Return the (x, y) coordinate for the center point of the cell that contains the specified text.  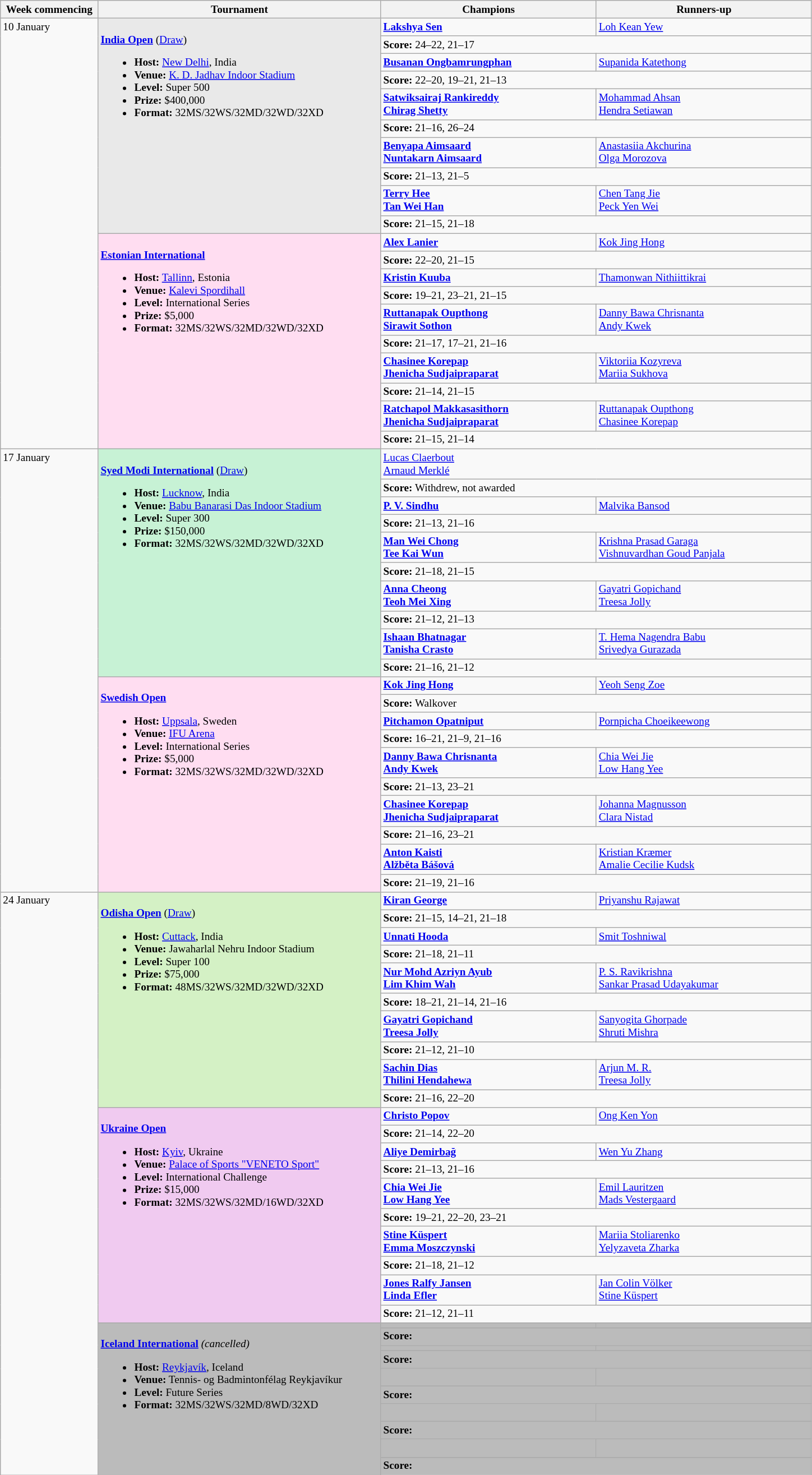
Ishaan Bhatnagar Tanisha Crasto (488, 644)
Score: 21–16, 23–21 (596, 835)
Week commencing (49, 10)
Ukraine OpenHost: Kyiv, UkraineVenue: Palace of Sports "VENETO Sport"Level: International ChallengePrize: $15,000Format: 32MS/32WS/32MD/16WD/32XD (239, 1215)
10 January (49, 233)
Busanan Ongbamrungphan (488, 62)
Sanyogita Ghorpade Shruti Mishra (704, 1026)
Score: 21–15, 21–14 (596, 440)
Score: 21–16, 26–24 (596, 128)
Benyapa Aimsaard Nuntakarn Aimsaard (488, 153)
Score: 21–19, 21–16 (596, 883)
Smit Toshniwal (704, 937)
Pornpicha Choeikeewong (704, 721)
24 January (49, 1183)
Arjun M. R. Treesa Jolly (704, 1074)
Viktoriia Kozyreva Mariia Sukhova (704, 367)
Lakshya Sen (488, 27)
17 January (49, 670)
Kristin Kuuba (488, 278)
Ong Ken Yon (704, 1116)
Score: 21–13, 21–5 (596, 177)
Unnati Hooda (488, 937)
Score: 21–18, 21–15 (596, 571)
Score: 22–20, 19–21, 21–13 (596, 80)
Score: 16–21, 21–9, 21–16 (596, 739)
Anna Cheong Teoh Mei Xing (488, 596)
Thamonwan Nithiittikrai (704, 278)
Anastasiia Akchurina Olga Morozova (704, 153)
Score: 18–21, 21–14, 21–16 (596, 1002)
India Open (Draw)Host: New Delhi, IndiaVenue: K. D. Jadhav Indoor StadiumLevel: Super 500Prize: $400,000Format: 32MS/32WS/32MD/32WD/32XD (239, 126)
Alex Lanier (488, 242)
Pitchamon Opatniput (488, 721)
Yeoh Seng Zoe (704, 685)
Kristian Kræmer Amalie Cecilie Kudsk (704, 859)
Ruttanapak Oupthong Sirawit Sothon (488, 320)
Champions (488, 10)
Priyanshu Rajawat (704, 901)
Score: 21–15, 14–21, 21–18 (596, 919)
Ratchapol Makkasasithorn Jhenicha Sudjaipraparat (488, 416)
Score: 24–22, 21–17 (596, 45)
Score: 19–21, 22–20, 23–21 (596, 1218)
P. S. Ravikrishna Sankar Prasad Udayakumar (704, 978)
Kiran George (488, 901)
Score: 21–18, 21–11 (596, 954)
Score: 21–16, 22–20 (596, 1099)
Man Wei Chong Tee Kai Wun (488, 547)
Runners-up (704, 10)
Swedish OpenHost: Uppsala, SwedenVenue: IFU ArenaLevel: International SeriesPrize: $5,000Format: 32MS/32WS/32MD/32WD/32XD (239, 784)
Score: 21–16, 21–12 (596, 668)
Krishna Prasad Garaga Vishnuvardhan Goud Panjala (704, 547)
P. V. Sindhu (488, 506)
Score: 21–18, 21–12 (596, 1266)
Score: Walkover (596, 703)
Estonian InternationalHost: Tallinn, EstoniaVenue: Kalevi SpordihallLevel: International SeriesPrize: $5,000Format: 32MS/32WS/32MD/32WD/32XD (239, 341)
Jan Colin Völker Stine Küspert (704, 1289)
Score: 21–17, 17–21, 21–16 (596, 344)
Lucas Claerbout Arnaud Merklé (596, 464)
Score: 21–14, 21–15 (596, 392)
Score: Withdrew, not awarded (596, 488)
Score: 21–13, 23–21 (596, 787)
Emil Lauritzen Mads Vestergaard (704, 1193)
Mariia Stoliarenko Yelyzaveta Zharka (704, 1242)
Terry Hee Tan Wei Han (488, 200)
Sachin Dias Thilini Hendahewa (488, 1074)
Anton Kaisti Alžběta Bášová (488, 859)
Malvika Bansod (704, 506)
T. Hema Nagendra Babu Srivedya Gurazada (704, 644)
Mohammad Ahsan Hendra Setiawan (704, 104)
Score: 21–12, 21–11 (596, 1313)
Score: 21–12, 21–13 (596, 620)
Tournament (239, 10)
Score: 22–20, 21–15 (596, 260)
Johanna Magnusson Clara Nistad (704, 811)
Wen Yu Zhang (704, 1152)
Jones Ralfy Jansen Linda Efler (488, 1289)
Chen Tang Jie Peck Yen Wei (704, 200)
Score: 19–21, 23–21, 21–15 (596, 296)
Aliye Demirbağ (488, 1152)
Odisha Open (Draw)Host: Cuttack, IndiaVenue: Jawaharlal Nehru Indoor StadiumLevel: Super 100Prize: $75,000Format: 48MS/32WS/32MD/32WD/32XD (239, 999)
Score: 21–12, 21–10 (596, 1050)
Stine Küspert Emma Moszczynski (488, 1242)
Score: 21–15, 21–18 (596, 224)
Christo Popov (488, 1116)
Supanida Katethong (704, 62)
Score: 21–14, 22–20 (596, 1134)
Satwiksairaj Rankireddy Chirag Shetty (488, 104)
Ruttanapak Oupthong Chasinee Korepap (704, 416)
Nur Mohd Azriyn Ayub Lim Khim Wah (488, 978)
Loh Kean Yew (704, 27)
